Scan for the cell matching the given text and deliver its (x, y) coordinate at center. 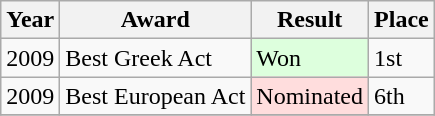
1st (402, 58)
Award (156, 20)
Place (402, 20)
Won (310, 58)
Nominated (310, 96)
Result (310, 20)
Year (30, 20)
6th (402, 96)
Best Greek Act (156, 58)
Best European Act (156, 96)
